Locate the cell with the specified text and output its (x, y) center coordinate. 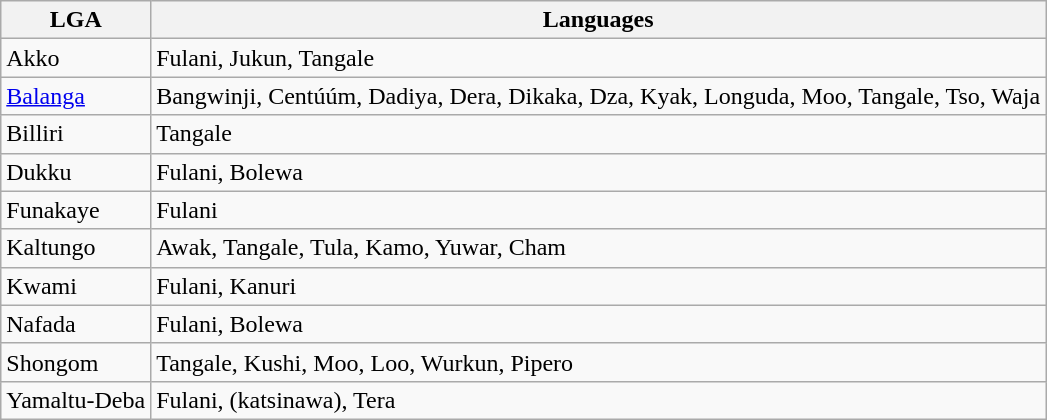
Kwami (76, 286)
Awak, Tangale, Tula, Kamo, Yuwar, Cham (598, 248)
Bangwinji, Centúúm, Dadiya, Dera, Dikaka, Dza, Kyak, Longuda, Moo, Tangale, Tso, Waja (598, 96)
Tangale (598, 134)
Yamaltu-Deba (76, 400)
Shongom (76, 362)
Fulani (598, 210)
Akko (76, 58)
Fulani, Kanuri (598, 286)
Nafada (76, 324)
Fulani, (katsinawa), Tera (598, 400)
Dukku (76, 172)
Fulani, Jukun, Tangale (598, 58)
Kaltungo (76, 248)
LGA (76, 20)
Tangale, Kushi, Moo, Loo, Wurkun, Pipero (598, 362)
Funakaye (76, 210)
Billiri (76, 134)
Languages (598, 20)
Balanga (76, 96)
